Scan for the cell matching the given text and deliver its [x, y] coordinate at center. 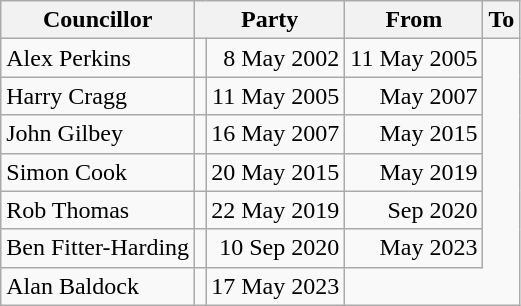
May 2007 [414, 96]
22 May 2019 [276, 210]
May 2015 [414, 134]
Sep 2020 [414, 210]
Party [270, 20]
Councillor [98, 20]
Alan Baldock [98, 286]
Rob Thomas [98, 210]
Ben Fitter-Harding [98, 248]
Harry Cragg [98, 96]
10 Sep 2020 [276, 248]
Alex Perkins [98, 58]
16 May 2007 [276, 134]
To [502, 20]
Simon Cook [98, 172]
May 2019 [414, 172]
8 May 2002 [276, 58]
John Gilbey [98, 134]
17 May 2023 [276, 286]
20 May 2015 [276, 172]
From [414, 20]
May 2023 [414, 248]
